Find where the given text appears and provide that cell's center as (X, Y) coordinate. 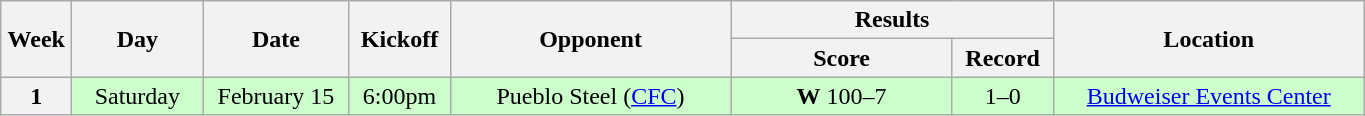
Score (842, 58)
6:00pm (400, 96)
Results (892, 20)
February 15 (276, 96)
Day (138, 39)
Opponent (590, 39)
W 100–7 (842, 96)
1–0 (1002, 96)
Budweiser Events Center (1208, 96)
Week (36, 39)
Record (1002, 58)
Kickoff (400, 39)
Date (276, 39)
1 (36, 96)
Location (1208, 39)
Pueblo Steel (CFC) (590, 96)
Saturday (138, 96)
